Locate the cell with the specified text and output its [X, Y] center coordinate. 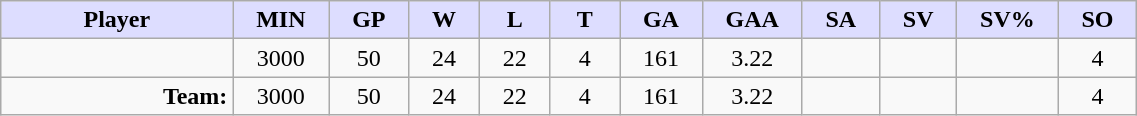
GP [369, 20]
Player [117, 20]
T [585, 20]
L [514, 20]
GA [662, 20]
SO [1098, 20]
MIN [281, 20]
SV [918, 20]
SA [840, 20]
GAA [752, 20]
W [444, 20]
Team: [117, 96]
SV% [1008, 20]
